Capture the cell that displays the provided text and extract its [x, y] central coordinate. 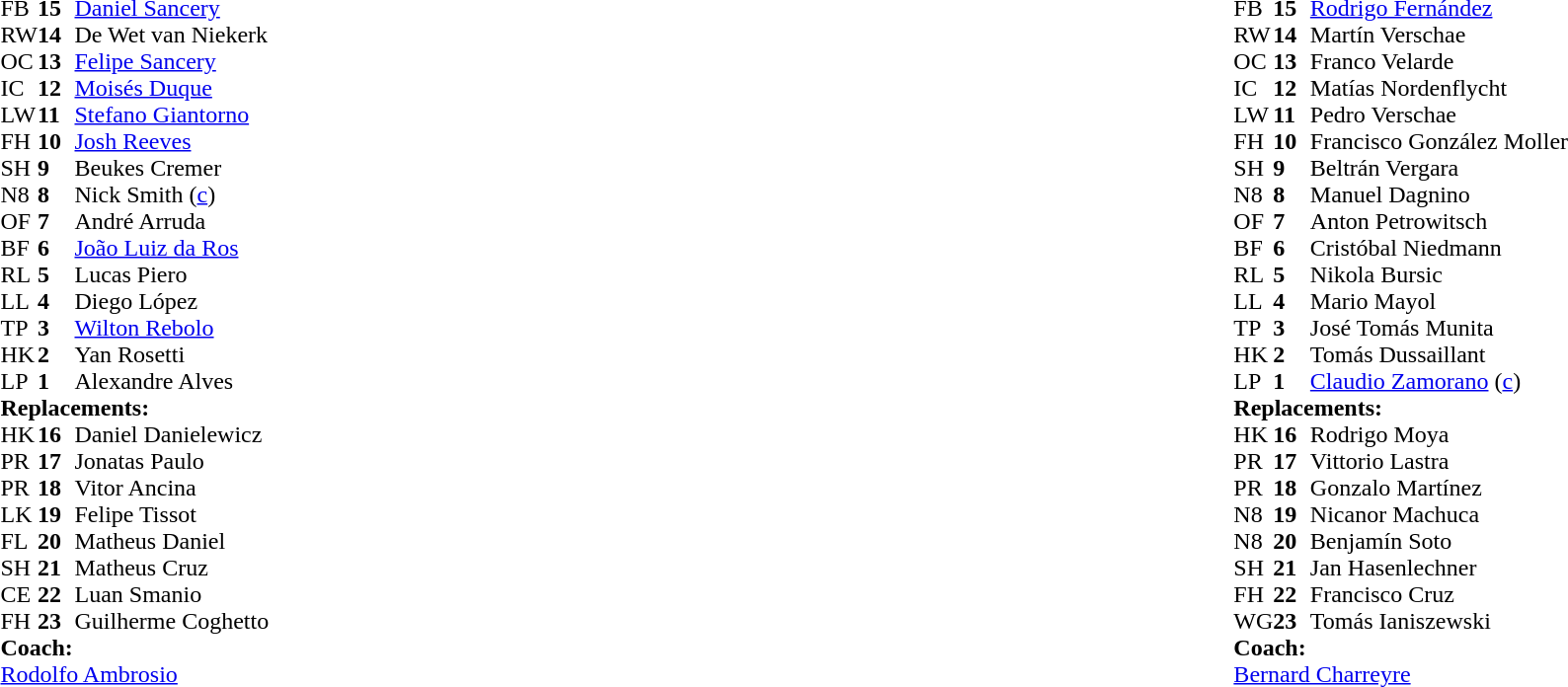
Rodrigo Moya [1440, 434]
Vittorio Lastra [1440, 462]
Lucas Piero [172, 274]
LK [19, 515]
De Wet van Niekerk [172, 36]
Francisco González Moller [1440, 142]
Felipe Sancery [172, 61]
Matheus Daniel [172, 541]
Daniel Danielewicz [172, 434]
Josh Reeves [172, 142]
Anton Petrowitsch [1440, 221]
Pedro Verschae [1440, 114]
Franco Velarde [1440, 61]
Diego López [172, 302]
FL [19, 541]
Alexandre Alves [172, 381]
Yan Rosetti [172, 355]
Tomás Ianiszewski [1440, 622]
Matheus Cruz [172, 569]
Nikola Bursic [1440, 274]
Wilton Rebolo [172, 328]
CE [19, 594]
Martín Verschae [1440, 36]
José Tomás Munita [1440, 328]
Nicanor Machuca [1440, 515]
Francisco Cruz [1440, 594]
Felipe Tissot [172, 515]
Nick Smith (c) [172, 195]
André Arruda [172, 221]
Mario Mayol [1440, 302]
Beltrán Vergara [1440, 168]
Jonatas Paulo [172, 462]
Moisés Duque [172, 89]
Vitor Ancina [172, 488]
Gonzalo Martínez [1440, 488]
Beukes Cremer [172, 168]
Luan Smanio [172, 594]
Claudio Zamorano (c) [1440, 381]
Manuel Dagnino [1440, 195]
Matías Nordenflycht [1440, 89]
Tomás Dussaillant [1440, 355]
WG [1253, 622]
Jan Hasenlechner [1440, 569]
João Luiz da Ros [172, 249]
Cristóbal Niedmann [1440, 249]
Guilherme Coghetto [172, 622]
Benjamín Soto [1440, 541]
Stefano Giantorno [172, 114]
